Capture the cell that displays the provided text and extract its (X, Y) central coordinate. 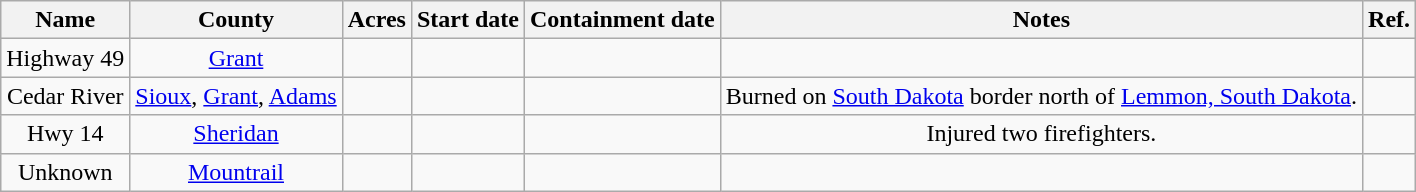
Injured two firefighters. (1041, 134)
Burned on South Dakota border north of Lemmon, South Dakota. (1041, 96)
Hwy 14 (66, 134)
Grant (236, 58)
Highway 49 (66, 58)
Cedar River (66, 96)
County (236, 20)
Containment date (623, 20)
Unknown (66, 172)
Start date (468, 20)
Mountrail (236, 172)
Notes (1041, 20)
Acres (376, 20)
Sheridan (236, 134)
Name (66, 20)
Ref. (1390, 20)
Sioux, Grant, Adams (236, 96)
